Locate the cell with the specified text and output its (x, y) center coordinate. 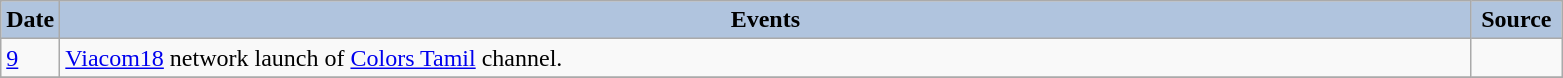
Viacom18 network launch of Colors Tamil channel. (766, 58)
Source (1516, 20)
Date (30, 20)
9 (30, 58)
Events (766, 20)
